Locate the cell with the specified text and output its [x, y] center coordinate. 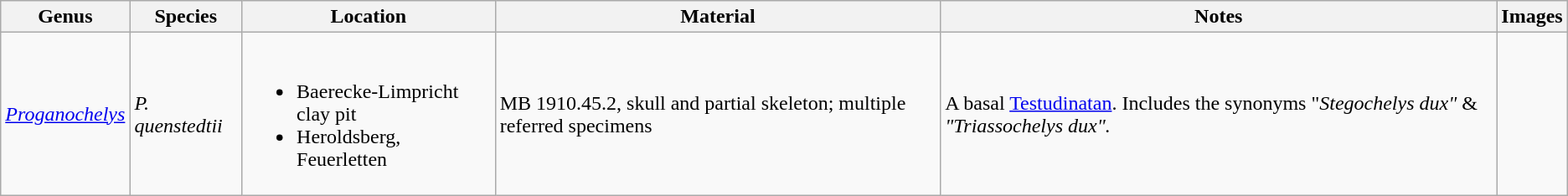
Location [369, 17]
Material [718, 17]
Images [1532, 17]
P. quenstedtii [186, 114]
Proganochelys [65, 114]
MB 1910.45.2, skull and partial skeleton; multiple referred specimens [718, 114]
Baerecke-Limpricht clay pitHeroldsberg, Feuerletten [369, 114]
A basal Testudinatan. Includes the synonyms "Stegochelys dux" & "Triassochelys dux". [1219, 114]
Species [186, 17]
Genus [65, 17]
Notes [1219, 17]
